Determine the (X, Y) coordinate at the center of the cell enclosing the given text.  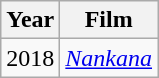
2018 (30, 58)
Year (30, 20)
Nankana (109, 58)
Film (109, 20)
